Find where the given text appears and provide that cell's center as (X, Y) coordinate. 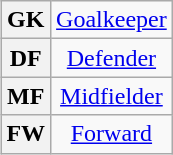
MF (26, 96)
FW (26, 134)
DF (26, 58)
Goalkeeper (112, 20)
Forward (112, 134)
Midfielder (112, 96)
GK (26, 20)
Defender (112, 58)
